Output the [X, Y] coordinate of the center of the cell containing the given text.  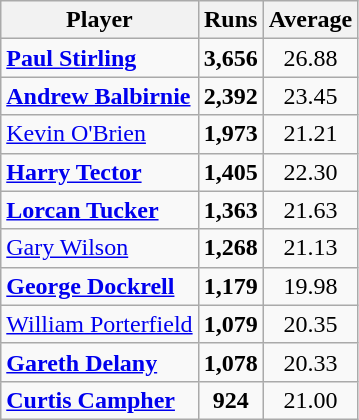
1,078 [230, 362]
924 [230, 400]
21.63 [310, 210]
1,179 [230, 286]
Runs [230, 20]
19.98 [310, 286]
Gary Wilson [100, 248]
3,656 [230, 58]
Kevin O'Brien [100, 134]
Lorcan Tucker [100, 210]
22.30 [310, 172]
William Porterfield [100, 324]
Paul Stirling [100, 58]
Average [310, 20]
2,392 [230, 96]
21.21 [310, 134]
1,405 [230, 172]
1,079 [230, 324]
George Dockrell [100, 286]
21.13 [310, 248]
Gareth Delany [100, 362]
20.35 [310, 324]
23.45 [310, 96]
Player [100, 20]
1,363 [230, 210]
Harry Tector [100, 172]
Curtis Campher [100, 400]
26.88 [310, 58]
21.00 [310, 400]
1,973 [230, 134]
1,268 [230, 248]
Andrew Balbirnie [100, 96]
20.33 [310, 362]
